Pinpoint the cell where the given text exists, returning its [X, Y] midpoint coordinate. 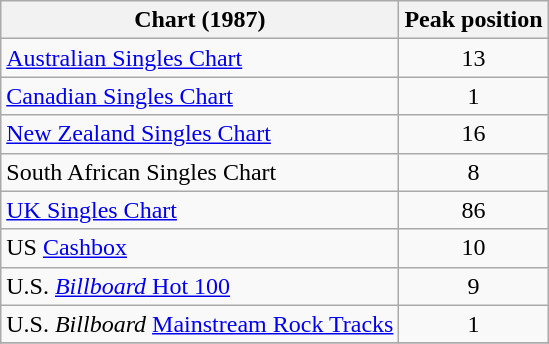
US Cashbox [200, 248]
8 [474, 172]
U.S. Billboard Mainstream Rock Tracks [200, 324]
86 [474, 210]
South African Singles Chart [200, 172]
13 [474, 58]
Chart (1987) [200, 20]
16 [474, 134]
UK Singles Chart [200, 210]
New Zealand Singles Chart [200, 134]
Australian Singles Chart [200, 58]
U.S. Billboard Hot 100 [200, 286]
Peak position [474, 20]
Canadian Singles Chart [200, 96]
10 [474, 248]
9 [474, 286]
